Find where the given text appears and provide that cell's center as [X, Y] coordinate. 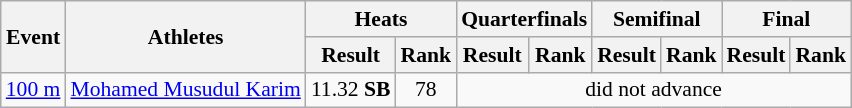
did not advance [654, 90]
Semifinal [656, 19]
Event [34, 36]
Quarterfinals [524, 19]
Final [786, 19]
78 [426, 90]
11.32 SB [351, 90]
Mohamed Musudul Karim [185, 90]
Athletes [185, 36]
Heats [381, 19]
100 m [34, 90]
